Search for the cell housing the specified text and yield its [X, Y] center coordinate. 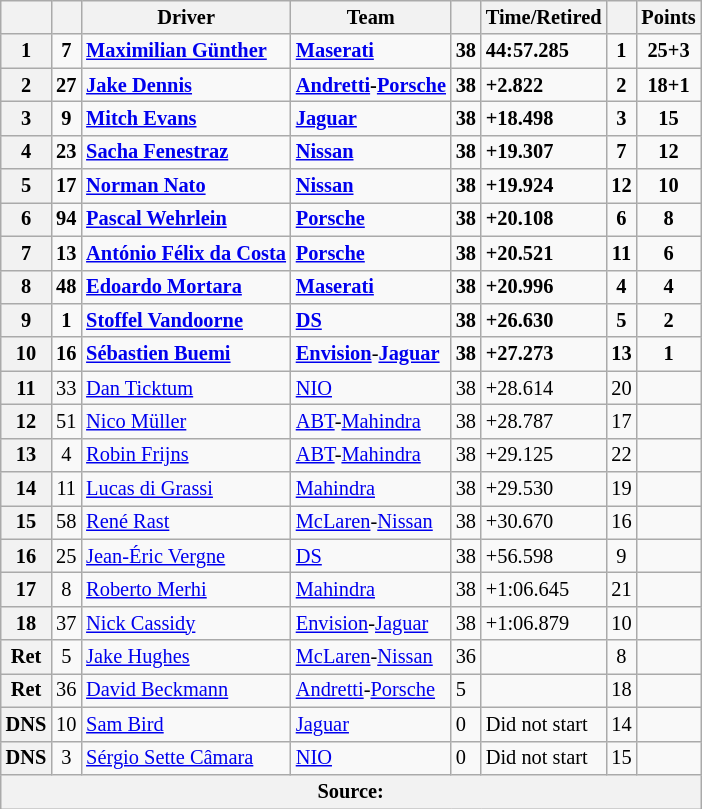
Mitch Evans [186, 118]
Robin Frijns [186, 455]
Source: [351, 791]
+29.125 [544, 455]
+2.822 [544, 85]
+26.630 [544, 320]
Dan Ticktum [186, 388]
22 [621, 455]
René Rast [186, 522]
Sam Bird [186, 724]
25 [66, 556]
David Beckmann [186, 690]
+20.521 [544, 253]
23 [66, 152]
Edoardo Mortara [186, 287]
Nick Cassidy [186, 623]
Roberto Merhi [186, 589]
20 [621, 388]
+28.787 [544, 421]
+30.670 [544, 522]
25+3 [668, 51]
33 [66, 388]
37 [66, 623]
Sacha Fenestraz [186, 152]
21 [621, 589]
+28.614 [544, 388]
+19.307 [544, 152]
Norman Nato [186, 186]
+1:06.879 [544, 623]
+56.598 [544, 556]
+18.498 [544, 118]
Team [371, 17]
António Félix da Costa [186, 253]
+29.530 [544, 489]
Time/Retired [544, 17]
Stoffel Vandoorne [186, 320]
Sébastien Buemi [186, 354]
94 [66, 219]
Jake Hughes [186, 657]
+20.996 [544, 287]
+27.273 [544, 354]
Lucas di Grassi [186, 489]
Points [668, 17]
+19.924 [544, 186]
27 [66, 85]
19 [621, 489]
+1:06.645 [544, 589]
+20.108 [544, 219]
Pascal Wehrlein [186, 219]
44:57.285 [544, 51]
18+1 [668, 85]
58 [66, 522]
Maximilian Günther [186, 51]
Jean-Éric Vergne [186, 556]
Sérgio Sette Câmara [186, 758]
51 [66, 421]
Nico Müller [186, 421]
Driver [186, 17]
Jake Dennis [186, 85]
48 [66, 287]
